Pinpoint the cell where the given text exists, returning its (X, Y) midpoint coordinate. 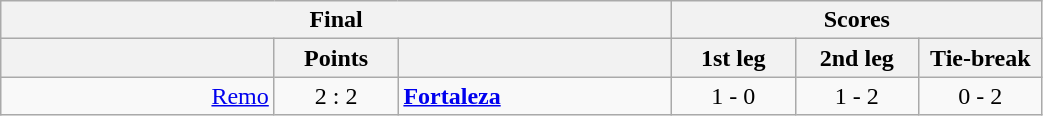
Fortaleza (535, 96)
2nd leg (857, 58)
1 - 0 (733, 96)
Scores (856, 20)
1st leg (733, 58)
Tie-break (981, 58)
0 - 2 (981, 96)
1 - 2 (857, 96)
Remo (138, 96)
Final (336, 20)
Points (336, 58)
2 : 2 (336, 96)
